Determine the (x, y) coordinate at the center of the cell enclosing the given text.  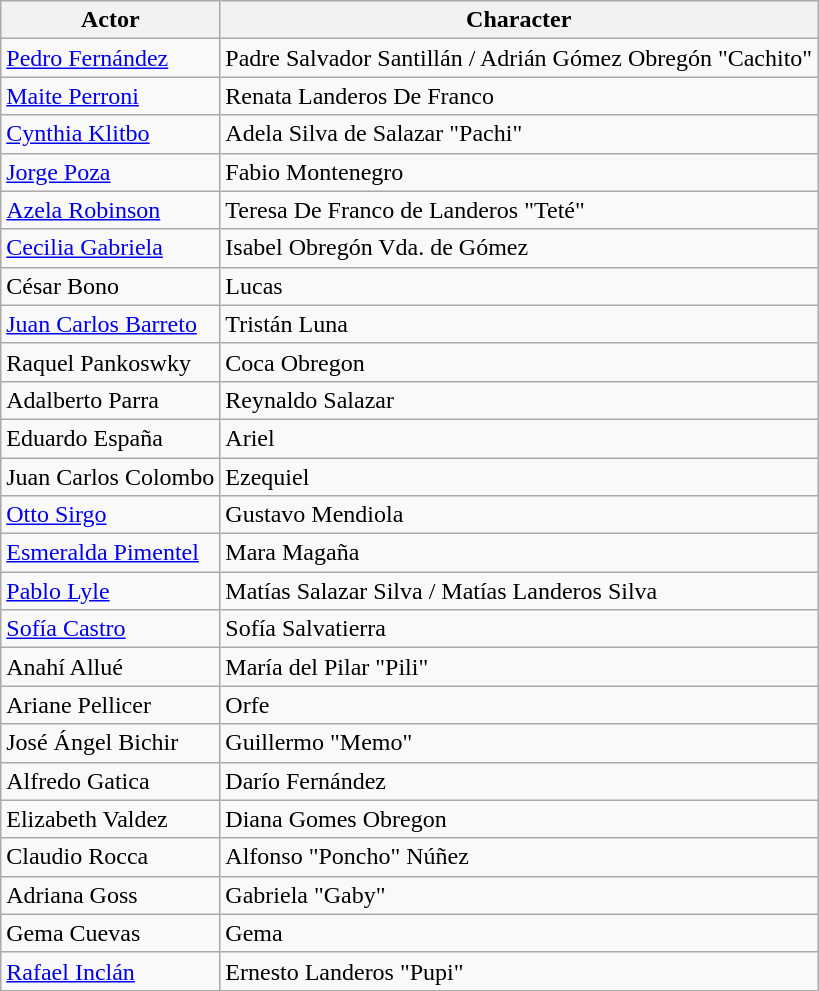
Gema (519, 933)
Rafael Inclán (110, 971)
Juan Carlos Colombo (110, 477)
Raquel Pankoswky (110, 362)
Fabio Montenegro (519, 172)
Gema Cuevas (110, 933)
Anahí Allué (110, 667)
Coca Obregon (519, 362)
Otto Sirgo (110, 515)
Alfredo Gatica (110, 781)
Azela Robinson (110, 210)
Ernesto Landeros "Pupi" (519, 971)
Orfe (519, 705)
Cecilia Gabriela (110, 248)
Diana Gomes Obregon (519, 819)
Pablo Lyle (110, 591)
Ariane Pellicer (110, 705)
Tristán Luna (519, 324)
Teresa De Franco de Landeros "Teté" (519, 210)
Pedro Fernández (110, 58)
Eduardo España (110, 438)
Adriana Goss (110, 895)
Sofía Salvatierra (519, 629)
Ariel (519, 438)
Cynthia Klitbo (110, 134)
Lucas (519, 286)
Adalberto Parra (110, 400)
José Ángel Bichir (110, 743)
Padre Salvador Santillán / Adrián Gómez Obregón "Cachito" (519, 58)
Alfonso "Poncho" Núñez (519, 857)
Sofía Castro (110, 629)
Ezequiel (519, 477)
Actor (110, 20)
Darío Fernández (519, 781)
Juan Carlos Barreto (110, 324)
Gustavo Mendiola (519, 515)
Maite Perroni (110, 96)
Guillermo "Memo" (519, 743)
Reynaldo Salazar (519, 400)
Mara Magaña (519, 553)
Isabel Obregón Vda. de Gómez (519, 248)
César Bono (110, 286)
Gabriela "Gaby" (519, 895)
María del Pilar "Pili" (519, 667)
Esmeralda Pimentel (110, 553)
Jorge Poza (110, 172)
Renata Landeros De Franco (519, 96)
Matías Salazar Silva / Matías Landeros Silva (519, 591)
Adela Silva de Salazar "Pachi" (519, 134)
Claudio Rocca (110, 857)
Elizabeth Valdez (110, 819)
Character (519, 20)
